Return (x, y) of the center of cell containing provided text 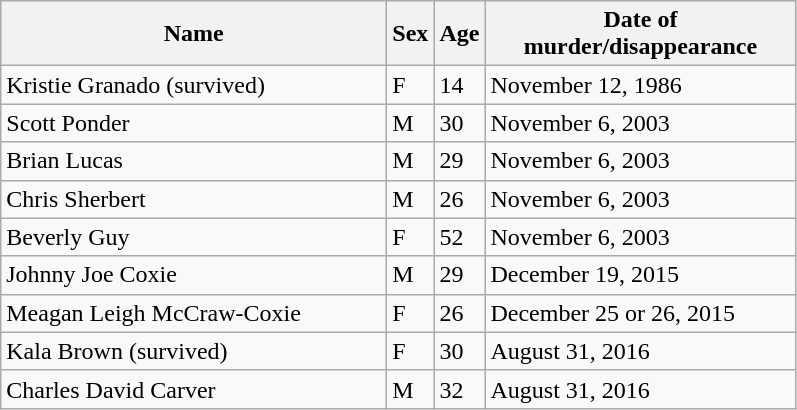
Sex (410, 34)
Brian Lucas (194, 161)
52 (460, 237)
Kala Brown (survived) (194, 351)
Scott Ponder (194, 123)
Age (460, 34)
Charles David Carver (194, 389)
December 25 or 26, 2015 (640, 313)
Beverly Guy (194, 237)
Kristie Granado (survived) (194, 85)
Chris Sherbert (194, 199)
Johnny Joe Coxie (194, 275)
December 19, 2015 (640, 275)
Name (194, 34)
32 (460, 389)
November 12, 1986 (640, 85)
Meagan Leigh McCraw-Coxie (194, 313)
14 (460, 85)
Date of murder/disappearance (640, 34)
